Pinpoint the cell where the given text exists, returning its [x, y] midpoint coordinate. 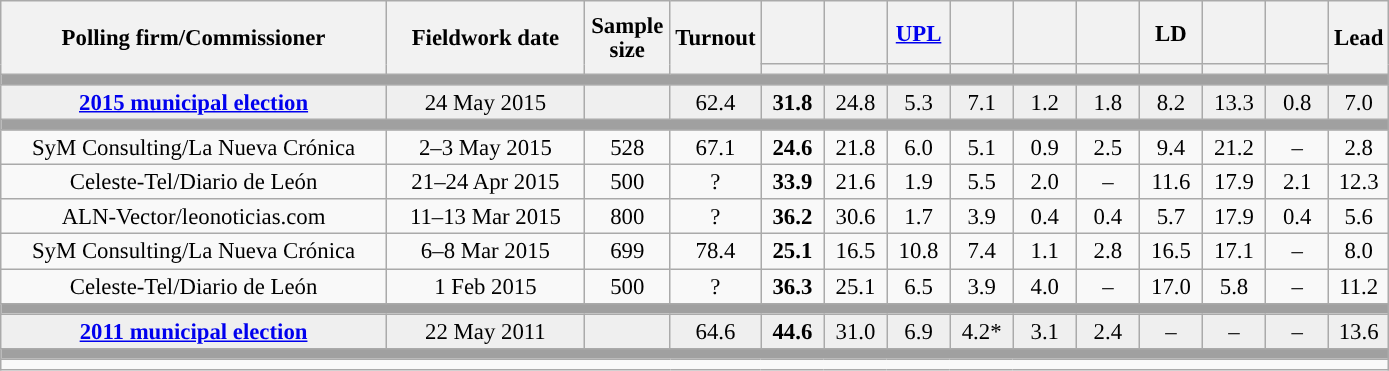
8.2 [1170, 102]
24.6 [792, 148]
13.6 [1359, 332]
Fieldwork date [485, 38]
4.0 [1044, 286]
0.9 [1044, 148]
11–13 Mar 2015 [485, 218]
17.1 [1234, 252]
7.0 [1359, 102]
699 [627, 252]
6.5 [918, 286]
44.6 [792, 332]
4.2* [982, 332]
11.6 [1170, 182]
2015 municipal election [194, 102]
1 Feb 2015 [485, 286]
2011 municipal election [194, 332]
31.8 [792, 102]
1.1 [1044, 252]
2.4 [1108, 332]
Lead [1359, 38]
11.2 [1359, 286]
7.1 [982, 102]
36.2 [792, 218]
5.1 [982, 148]
22 May 2011 [485, 332]
Polling firm/Commissioner [194, 38]
2.5 [1108, 148]
2.1 [1298, 182]
12.3 [1359, 182]
21.2 [1234, 148]
6.0 [918, 148]
21.6 [856, 182]
1.9 [918, 182]
33.9 [792, 182]
24.8 [856, 102]
36.3 [792, 286]
17.0 [1170, 286]
800 [627, 218]
24 May 2015 [485, 102]
2–3 May 2015 [485, 148]
UPL [918, 32]
62.4 [716, 102]
5.7 [1170, 218]
3.1 [1044, 332]
6.9 [918, 332]
64.6 [716, 332]
ALN-Vector/leonoticias.com [194, 218]
5.3 [918, 102]
9.4 [1170, 148]
1.7 [918, 218]
67.1 [716, 148]
21.8 [856, 148]
1.2 [1044, 102]
78.4 [716, 252]
30.6 [856, 218]
13.3 [1234, 102]
7.4 [982, 252]
528 [627, 148]
0.8 [1298, 102]
2.0 [1044, 182]
31.0 [856, 332]
5.5 [982, 182]
8.0 [1359, 252]
10.8 [918, 252]
1.8 [1108, 102]
5.6 [1359, 218]
Sample size [627, 38]
5.8 [1234, 286]
6–8 Mar 2015 [485, 252]
LD [1170, 32]
Turnout [716, 38]
21–24 Apr 2015 [485, 182]
